Locate the cell with the specified text and output its (X, Y) center coordinate. 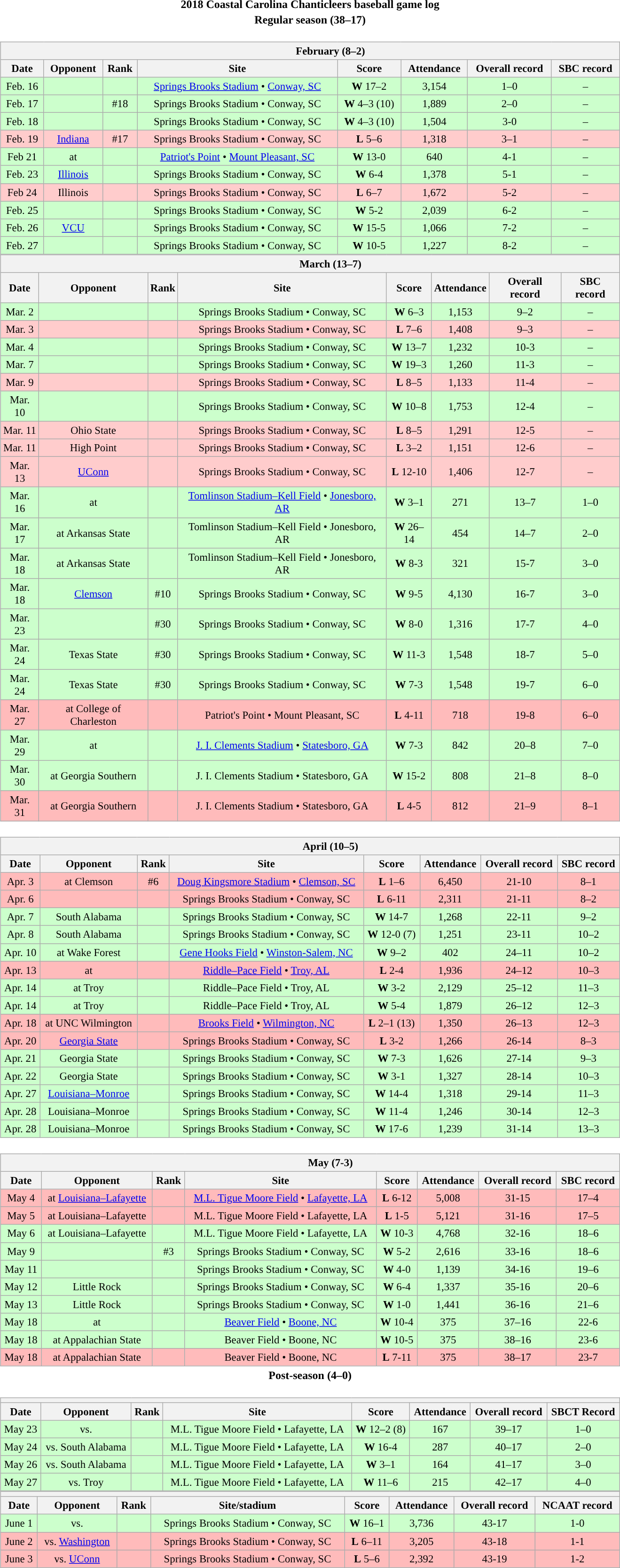
Feb. 16 (22, 86)
17–4 (588, 1198)
8–2 (589, 899)
1,260 (460, 365)
16-7 (525, 593)
21–9 (525, 806)
Apr. 13 (20, 970)
Mar. 4 (20, 347)
May (7-3) (310, 1163)
12-7 (525, 472)
8-2 (510, 245)
13–7 (525, 502)
April (10–5) (310, 846)
Feb. 23 (22, 174)
4-1 (510, 157)
1,408 (460, 329)
812 (460, 806)
L 2–1 (13) (392, 1023)
5,008 (448, 1198)
W 1-0 (397, 1304)
W 13-0 (369, 157)
6,450 (450, 882)
W 8-0 (409, 624)
W 4-0 (397, 1269)
W 14-7 (392, 917)
May 12 (21, 1286)
vs. UConn (77, 1559)
24–12 (519, 970)
20–8 (525, 745)
Apr. 21 (20, 1058)
at UNC Wilmington (88, 1023)
454 (460, 533)
43-18 (494, 1541)
W 8-3 (409, 563)
2,311 (450, 899)
842 (460, 745)
164 (440, 1465)
1,936 (450, 970)
10-3 (525, 347)
W 3-2 (392, 988)
19-8 (525, 715)
High Point (94, 448)
18-7 (525, 654)
May 27 (21, 1482)
718 (460, 715)
L 6–7 (369, 192)
Mar. 3 (20, 329)
W 17-6 (392, 1129)
34-16 (518, 1269)
1,626 (450, 1058)
L 6–11 (367, 1541)
Gene Hooks Field • Winston-Salem, NC (266, 952)
42–17 (509, 1482)
11-4 (525, 382)
8–0 (590, 776)
3,205 (421, 1541)
Apr. 8 (20, 934)
Feb 21 (22, 157)
1,316 (460, 624)
1-1 (577, 1541)
Feb. 26 (22, 227)
L 12-10 (409, 472)
Mar. 10 (20, 406)
1,246 (450, 1111)
L 3-2 (392, 1041)
5-1 (510, 174)
L 7–6 (409, 329)
Apr. 6 (20, 899)
Apr. 10 (20, 952)
at Clemson (88, 882)
1,232 (460, 347)
Apr. 7 (20, 917)
167 (440, 1429)
7–0 (590, 745)
12-4 (525, 406)
17-7 (525, 624)
2,039 (434, 210)
5,121 (448, 1216)
2,129 (450, 988)
W 17–2 (369, 86)
Mar. 29 (20, 745)
W 15-5 (369, 227)
3,736 (421, 1523)
1,251 (450, 934)
May 26 (21, 1465)
21-10 (519, 882)
L 3–2 (409, 448)
at College of Charleston (94, 715)
21–8 (525, 776)
W 11-3 (409, 654)
UConn (94, 472)
19-7 (525, 684)
32-16 (518, 1233)
L 1-5 (397, 1216)
24–11 (519, 952)
15-7 (525, 563)
Mar. 30 (20, 776)
W 9-5 (409, 593)
W 16–1 (367, 1523)
L 4-5 (409, 806)
1,350 (450, 1023)
3,154 (434, 86)
1,268 (450, 917)
#3 (168, 1251)
23-7 (588, 1357)
21-11 (519, 899)
1,889 (434, 104)
Feb. 19 (22, 139)
SBCT Record (583, 1411)
1,227 (434, 245)
Mar. 23 (20, 624)
Mar. 17 (20, 533)
17–5 (588, 1216)
L 4-11 (409, 715)
1,139 (448, 1269)
June 2 (19, 1541)
20–6 (588, 1286)
1,066 (434, 227)
4,768 (448, 1233)
May 23 (21, 1429)
W 13–7 (409, 347)
#18 (120, 104)
33-16 (518, 1251)
Apr. 22 (20, 1076)
W 15-2 (409, 776)
May 4 (21, 1198)
W 12-0 (7) (392, 934)
1,153 (460, 312)
2,392 (421, 1559)
2,616 (448, 1251)
W 10-3 (397, 1233)
L 6-11 (392, 899)
8–3 (589, 1041)
NCAAT record (577, 1505)
L 6-12 (397, 1198)
13–3 (589, 1129)
June 1 (19, 1523)
L 7-11 (397, 1357)
W 16-4 (381, 1447)
Feb. 18 (22, 122)
22-11 (519, 917)
1,672 (434, 192)
Mar. 2 (20, 312)
vs. Washington (77, 1541)
May 6 (21, 1233)
1-2 (577, 1559)
12-6 (525, 448)
May 9 (21, 1251)
L 1–6 (392, 882)
Mar. 31 (20, 806)
215 (440, 1482)
February (8–2) (310, 51)
31-16 (518, 1216)
7-2 (510, 227)
W 19–3 (409, 365)
Mar. 7 (20, 365)
12-5 (525, 431)
29-14 (519, 1094)
26–12 (519, 1005)
39–17 (509, 1429)
43-19 (494, 1559)
W 11-4 (392, 1111)
May 13 (21, 1304)
1-0 (577, 1523)
W 10-4 (397, 1322)
Doug Kingsmore Stadium • Clemson, SC (266, 882)
Indiana (73, 139)
Brooks Field • Wilmington, NC (266, 1023)
26–13 (519, 1023)
W 9–2 (392, 952)
Mar. 13 (20, 472)
1,337 (448, 1286)
31-14 (519, 1129)
March (13–7) (310, 264)
43-17 (494, 1523)
W 14-4 (392, 1094)
30-14 (519, 1111)
23-6 (588, 1340)
Feb. 17 (22, 104)
14–7 (525, 533)
Apr. 20 (20, 1041)
38–16 (518, 1340)
W 26–14 (409, 533)
1,133 (460, 382)
Site/stadium (247, 1505)
1,753 (460, 406)
22-6 (588, 1322)
W 11–6 (381, 1482)
21–6 (588, 1304)
27-14 (519, 1058)
287 (440, 1447)
41–17 (509, 1465)
38–17 (518, 1357)
May 5 (21, 1216)
1,151 (460, 448)
5–0 (590, 654)
1,879 (450, 1005)
1,291 (460, 431)
W 6–3 (409, 312)
1,266 (450, 1041)
23-11 (519, 934)
Mar. 16 (20, 502)
808 (460, 776)
W 12–2 (8) (381, 1429)
37–16 (518, 1322)
#6 (153, 882)
11-3 (525, 365)
5-2 (510, 192)
40–17 (509, 1447)
271 (460, 502)
June 3 (19, 1559)
1,378 (434, 174)
Apr. 27 (20, 1094)
640 (434, 157)
vs. Troy (86, 1482)
Apr. 18 (20, 1023)
at Wake Forest (88, 952)
W 5-4 (392, 1005)
Mar. 27 (20, 715)
25–12 (519, 988)
1,504 (434, 122)
Feb. 27 (22, 245)
Feb 24 (22, 192)
28-14 (519, 1076)
4,130 (460, 593)
35-16 (518, 1286)
1,239 (450, 1129)
#17 (120, 139)
1,441 (448, 1304)
Ohio State (94, 431)
Feb. 25 (22, 210)
321 (460, 563)
6-2 (510, 210)
Clemson (94, 593)
3-0 (510, 122)
19–6 (588, 1269)
VCU (73, 227)
1,406 (460, 472)
26-14 (519, 1041)
402 (450, 952)
May 11 (21, 1269)
W 10–8 (409, 406)
Mar. 9 (20, 382)
L 2-4 (392, 970)
36-16 (518, 1304)
1,327 (450, 1076)
Apr. 3 (20, 882)
W 3-1 (392, 1076)
3–1 (510, 139)
#10 (163, 593)
31-15 (518, 1198)
May 24 (21, 1447)
